Pinpoint the cell where the given text exists, returning its (x, y) midpoint coordinate. 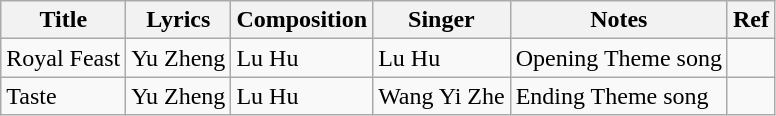
Wang Yi Zhe (442, 96)
Title (64, 20)
Notes (618, 20)
Opening Theme song (618, 58)
Lyrics (178, 20)
Taste (64, 96)
Composition (302, 20)
Singer (442, 20)
Ending Theme song (618, 96)
Ref (750, 20)
Royal Feast (64, 58)
